Identify which cell holds the provided text, then report its [x, y] central coordinate. 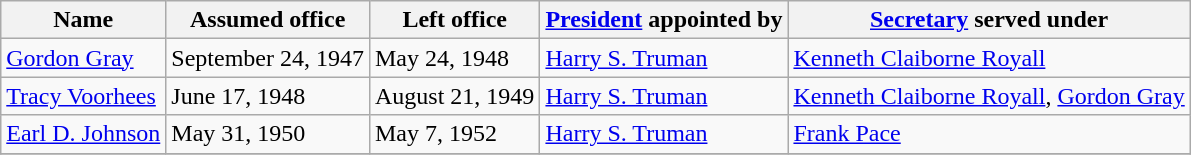
Secretary served under [989, 20]
August 21, 1949 [454, 96]
Earl D. Johnson [84, 134]
Name [84, 20]
Kenneth Claiborne Royall, Gordon Gray [989, 96]
June 17, 1948 [268, 96]
Tracy Voorhees [84, 96]
May 24, 1948 [454, 58]
Gordon Gray [84, 58]
May 7, 1952 [454, 134]
May 31, 1950 [268, 134]
President appointed by [664, 20]
Left office [454, 20]
Frank Pace [989, 134]
Kenneth Claiborne Royall [989, 58]
September 24, 1947 [268, 58]
Assumed office [268, 20]
